Return (x, y) of the center of cell containing provided text 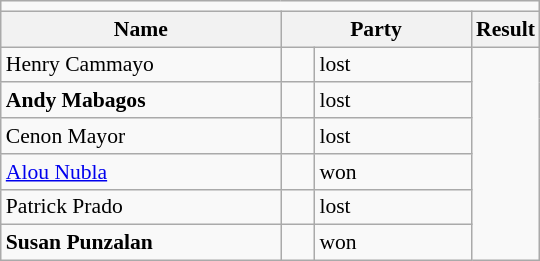
Result (506, 29)
Susan Punzalan (141, 243)
Patrick Prado (141, 207)
Andy Mabagos (141, 101)
Party (376, 29)
Henry Cammayo (141, 65)
Alou Nubla (141, 172)
Cenon Mayor (141, 136)
Name (141, 29)
